For the text-containing cell, return its midpoint in (x, y) coordinate format. 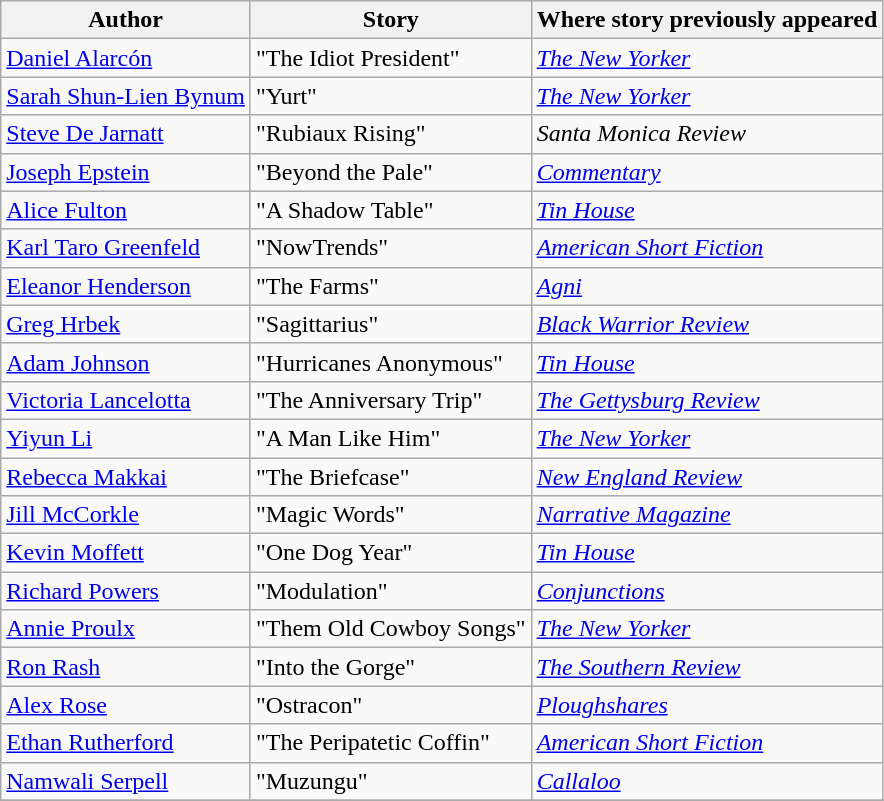
Alice Fulton (126, 210)
Callaloo (707, 781)
Ploughshares (707, 705)
"A Shadow Table" (390, 210)
"Them Old Cowboy Songs" (390, 629)
"Sagittarius" (390, 324)
Karl Taro Greenfeld (126, 248)
Agni (707, 286)
"The Anniversary Trip" (390, 400)
Sarah Shun-Lien Bynum (126, 96)
"Hurricanes Anonymous" (390, 362)
Where story previously appeared (707, 20)
Narrative Magazine (707, 515)
Ron Rash (126, 667)
Alex Rose (126, 705)
Adam Johnson (126, 362)
"Modulation" (390, 591)
"Yurt" (390, 96)
"Muzungu" (390, 781)
Rebecca Makkai (126, 477)
Commentary (707, 172)
"Ostracon" (390, 705)
Richard Powers (126, 591)
Ethan Rutherford (126, 743)
The Gettysburg Review (707, 400)
Victoria Lancelotta (126, 400)
Black Warrior Review (707, 324)
"Into the Gorge" (390, 667)
Greg Hrbek (126, 324)
Daniel Alarcón (126, 58)
Joseph Epstein (126, 172)
Conjunctions (707, 591)
"One Dog Year" (390, 553)
"Magic Words" (390, 515)
"Beyond the Pale" (390, 172)
Yiyun Li (126, 438)
"The Peripatetic Coffin" (390, 743)
Namwali Serpell (126, 781)
Steve De Jarnatt (126, 134)
"The Idiot President" (390, 58)
Eleanor Henderson (126, 286)
The Southern Review (707, 667)
"The Briefcase" (390, 477)
Santa Monica Review (707, 134)
"A Man Like Him" (390, 438)
Story (390, 20)
New England Review (707, 477)
"The Farms" (390, 286)
"NowTrends" (390, 248)
Jill McCorkle (126, 515)
Annie Proulx (126, 629)
Author (126, 20)
"Rubiaux Rising" (390, 134)
Kevin Moffett (126, 553)
